Pinpoint the cell where the given text exists, returning its [X, Y] midpoint coordinate. 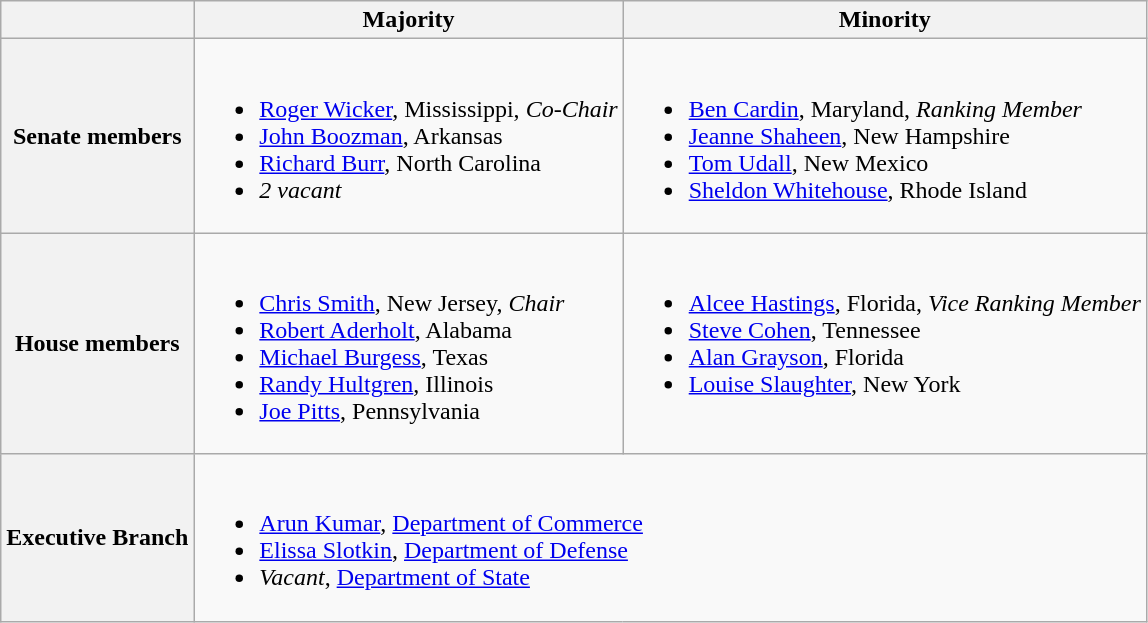
Ben Cardin, Maryland, Ranking MemberJeanne Shaheen, New HampshireTom Udall, New MexicoSheldon Whitehouse, Rhode Island [884, 136]
Minority [884, 20]
Roger Wicker, Mississippi, Co-ChairJohn Boozman, ArkansasRichard Burr, North Carolina2 vacant [408, 136]
House members [98, 344]
Alcee Hastings, Florida, Vice Ranking MemberSteve Cohen, TennesseeAlan Grayson, FloridaLouise Slaughter, New York [884, 344]
Executive Branch [98, 538]
Majority [408, 20]
Senate members [98, 136]
Arun Kumar, Department of CommerceElissa Slotkin, Department of DefenseVacant, Department of State [670, 538]
Chris Smith, New Jersey, ChairRobert Aderholt, AlabamaMichael Burgess, TexasRandy Hultgren, IllinoisJoe Pitts, Pennsylvania [408, 344]
